Identify which cell holds the provided text, then report its [X, Y] central coordinate. 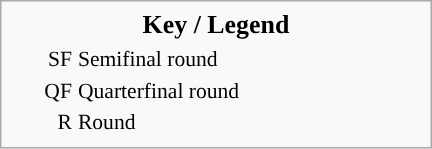
Semifinal round [250, 59]
Quarterfinal round [250, 90]
Key / Legend [216, 26]
QF [42, 90]
Round [250, 122]
R [42, 122]
SF [42, 59]
